Output the (X, Y) coordinate of the center of the cell containing the given text.  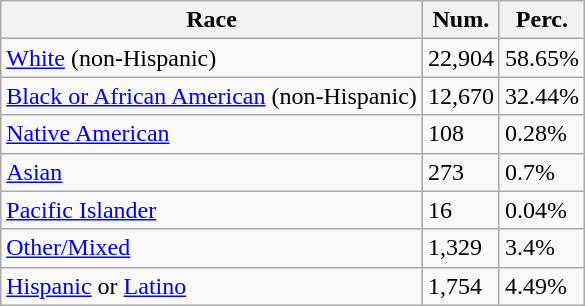
58.65% (542, 58)
Race (212, 20)
0.7% (542, 172)
108 (460, 134)
Num. (460, 20)
Asian (212, 172)
Pacific Islander (212, 210)
12,670 (460, 96)
1,329 (460, 248)
32.44% (542, 96)
22,904 (460, 58)
0.28% (542, 134)
Hispanic or Latino (212, 286)
White (non-Hispanic) (212, 58)
3.4% (542, 248)
273 (460, 172)
Native American (212, 134)
4.49% (542, 286)
Other/Mixed (212, 248)
Perc. (542, 20)
16 (460, 210)
1,754 (460, 286)
Black or African American (non-Hispanic) (212, 96)
0.04% (542, 210)
